Return the [x, y] coordinate for the center point of the cell that contains the specified text.  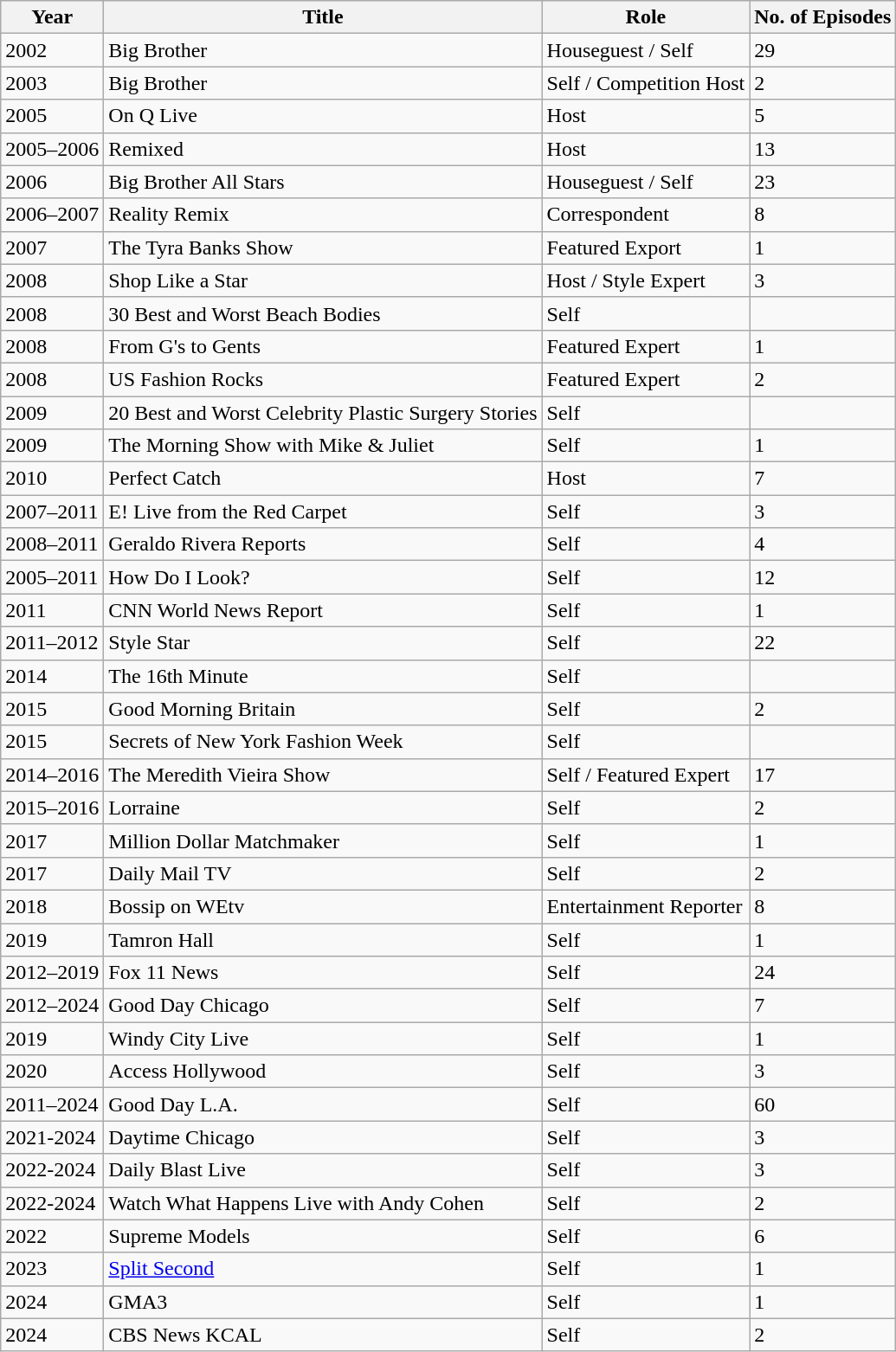
The Meredith Vieira Show [323, 775]
Style Star [323, 643]
2022 [52, 1236]
Shop Like a Star [323, 280]
30 Best and Worst Beach Bodies [323, 313]
GMA3 [323, 1302]
4 [822, 544]
Role [646, 17]
Bossip on WEtv [323, 906]
2011–2024 [52, 1104]
2018 [52, 906]
How Do I Look? [323, 577]
E! Live from the Red Carpet [323, 512]
US Fashion Rocks [323, 379]
From G's to Gents [323, 346]
2002 [52, 50]
2011–2012 [52, 643]
2005–2011 [52, 577]
60 [822, 1104]
CNN World News Report [323, 610]
2005 [52, 116]
The Morning Show with Mike & Juliet [323, 446]
5 [822, 116]
2010 [52, 479]
No. of Episodes [822, 17]
2012–2019 [52, 973]
17 [822, 775]
2012–2024 [52, 1006]
Good Morning Britain [323, 709]
Entertainment Reporter [646, 906]
2015–2016 [52, 808]
2011 [52, 610]
Million Dollar Matchmaker [323, 840]
Year [52, 17]
Supreme Models [323, 1236]
2006 [52, 182]
On Q Live [323, 116]
12 [822, 577]
Self / Competition Host [646, 83]
Correspondent [646, 215]
Featured Export [646, 248]
Geraldo Rivera Reports [323, 544]
13 [822, 149]
Good Day Chicago [323, 1006]
29 [822, 50]
2005–2006 [52, 149]
22 [822, 643]
Remixed [323, 149]
24 [822, 973]
2014 [52, 676]
2023 [52, 1269]
23 [822, 182]
2003 [52, 83]
Fox 11 News [323, 973]
CBS News KCAL [323, 1335]
Big Brother All Stars [323, 182]
Tamron Hall [323, 939]
Reality Remix [323, 215]
2020 [52, 1072]
The Tyra Banks Show [323, 248]
Watch What Happens Live with Andy Cohen [323, 1203]
Self / Featured Expert [646, 775]
Secrets of New York Fashion Week [323, 742]
Daily Mail TV [323, 873]
20 Best and Worst Celebrity Plastic Surgery Stories [323, 413]
The 16th Minute [323, 676]
6 [822, 1236]
2007–2011 [52, 512]
2014–2016 [52, 775]
Daytime Chicago [323, 1137]
2021-2024 [52, 1137]
2006–2007 [52, 215]
Windy City Live [323, 1039]
Split Second [323, 1269]
Access Hollywood [323, 1072]
Perfect Catch [323, 479]
Daily Blast Live [323, 1170]
2007 [52, 248]
Title [323, 17]
Lorraine [323, 808]
2008–2011 [52, 544]
Good Day L.A. [323, 1104]
Host / Style Expert [646, 280]
